Extract the [x, y] coordinate from the center of the cell holding the provided text.  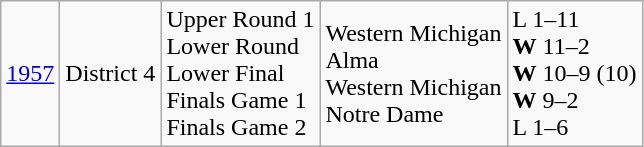
Upper Round 1Lower RoundLower FinalFinals Game 1Finals Game 2 [240, 74]
Western MichiganAlmaWestern MichiganNotre Dame [414, 74]
L 1–11W 11–2W 10–9 (10)W 9–2L 1–6 [574, 74]
District 4 [110, 74]
1957 [30, 74]
